Locate the cell with the specified text and output its (x, y) center coordinate. 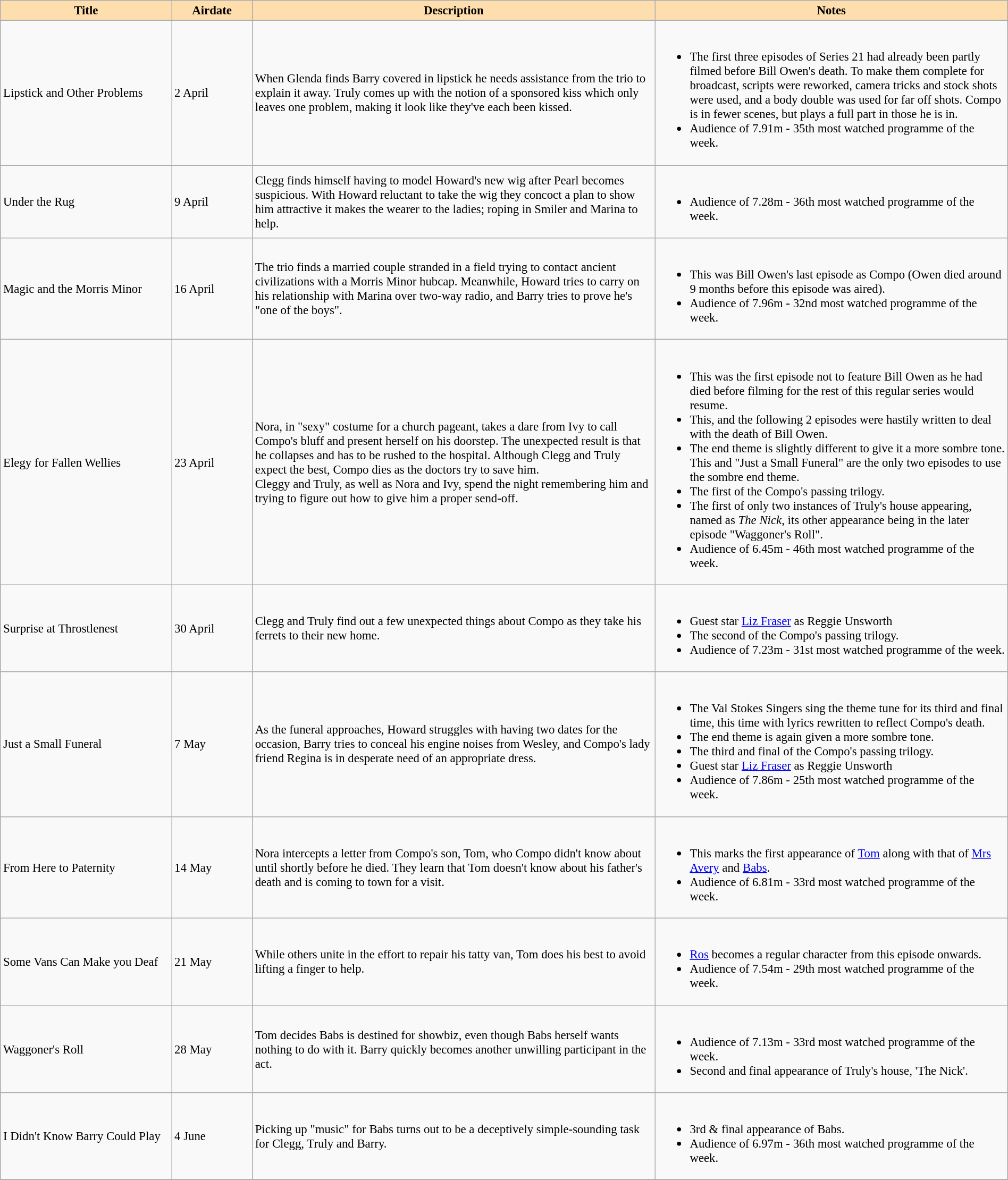
9 April (212, 202)
Magic and the Morris Minor (86, 289)
2 April (212, 93)
7 May (212, 744)
Surprise at Throstlenest (86, 628)
28 May (212, 1049)
Lipstick and Other Problems (86, 93)
This marks the first appearance of Tom along with that of Mrs Avery and Babs.Audience of 6.81m - 33rd most watched programme of the week. (831, 867)
Notes (831, 11)
Just a Small Funeral (86, 744)
23 April (212, 462)
Picking up "music" for Babs turns out to be a deceptively simple-sounding task for Clegg, Truly and Barry. (453, 1136)
4 June (212, 1136)
Title (86, 11)
While others unite in the effort to repair his tatty van, Tom does his best to avoid lifting a finger to help. (453, 962)
30 April (212, 628)
I Didn't Know Barry Could Play (86, 1136)
Airdate (212, 11)
From Here to Paternity (86, 867)
14 May (212, 867)
Some Vans Can Make you Deaf (86, 962)
Clegg and Truly find out a few unexpected things about Compo as they take his ferrets to their new home. (453, 628)
Guest star Liz Fraser as Reggie UnsworthThe second of the Compo's passing trilogy.Audience of 7.23m - 31st most watched programme of the week. (831, 628)
Description (453, 11)
Audience of 7.28m - 36th most watched programme of the week. (831, 202)
Ros becomes a regular character from this episode onwards.Audience of 7.54m - 29th most watched programme of the week. (831, 962)
Audience of 7.13m - 33rd most watched programme of the week.Second and final appearance of Truly's house, 'The Nick'. (831, 1049)
16 April (212, 289)
Waggoner's Roll (86, 1049)
Elegy for Fallen Wellies (86, 462)
Under the Rug (86, 202)
3rd & final appearance of Babs.Audience of 6.97m - 36th most watched programme of the week. (831, 1136)
21 May (212, 962)
